Find where the given text appears and provide that cell's center as [X, Y] coordinate. 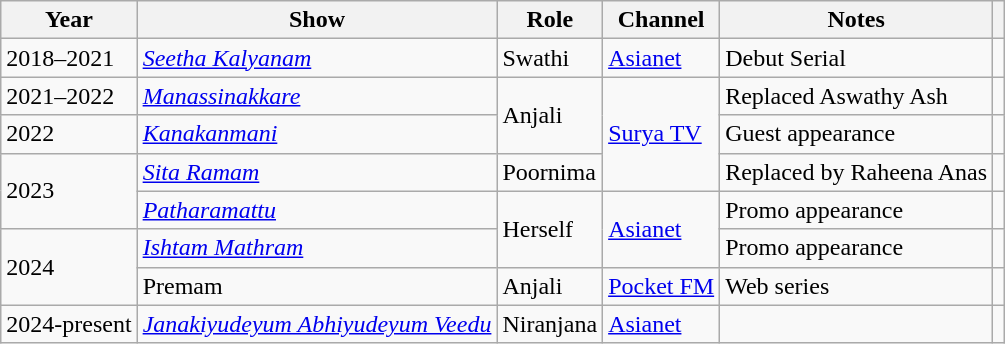
Swathi [550, 58]
Guest appearance [856, 134]
Janakiyudeyum Abhiyudeyum Veedu [317, 324]
Replaced Aswathy Ash [856, 96]
Year [69, 20]
Kanakanmani [317, 134]
Ishtam Mathram [317, 248]
Niranjana [550, 324]
2022 [69, 134]
Replaced by Raheena Anas [856, 172]
Poornima [550, 172]
Pocket FM [662, 286]
2023 [69, 191]
Premam [317, 286]
Channel [662, 20]
2024-present [69, 324]
Role [550, 20]
2024 [69, 267]
Patharamattu [317, 210]
Sita Ramam [317, 172]
Herself [550, 229]
Debut Serial [856, 58]
Web series [856, 286]
Manassinakkare [317, 96]
2021–2022 [69, 96]
Seetha Kalyanam [317, 58]
Surya TV [662, 134]
Show [317, 20]
2018–2021 [69, 58]
Notes [856, 20]
